Output the [X, Y] coordinate of the center of the cell containing the given text.  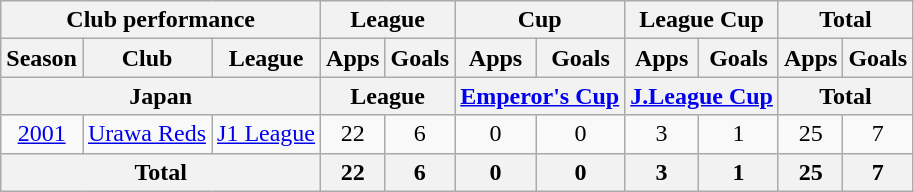
Emperor's Cup [540, 96]
2001 [42, 134]
Urawa Reds [146, 134]
League Cup [702, 20]
Club performance [161, 20]
Club [146, 58]
Japan [161, 96]
J1 League [266, 134]
Season [42, 58]
Cup [540, 20]
J.League Cup [702, 96]
